Extract the [X, Y] coordinate from the center of the cell holding the provided text.  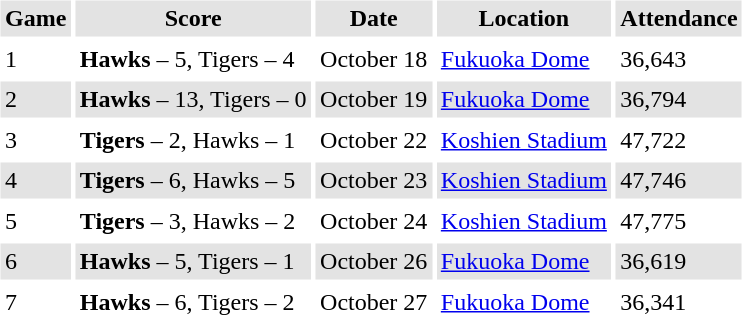
2 [35, 100]
47,775 [679, 221]
36,619 [679, 262]
Hawks – 13, Tigers – 0 [193, 100]
6 [35, 262]
Score [193, 18]
3 [35, 140]
47,746 [679, 180]
October 22 [374, 140]
Hawks – 5, Tigers – 1 [193, 262]
Tigers – 2, Hawks – 1 [193, 140]
October 23 [374, 180]
Date [374, 18]
October 26 [374, 262]
Hawks – 5, Tigers – 4 [193, 59]
4 [35, 180]
1 [35, 59]
Location [524, 18]
October 19 [374, 100]
Game [35, 18]
October 24 [374, 221]
Tigers – 6, Hawks – 5 [193, 180]
October 18 [374, 59]
47,722 [679, 140]
5 [35, 221]
36,794 [679, 100]
Attendance [679, 18]
Tigers – 3, Hawks – 2 [193, 221]
36,643 [679, 59]
